Search for the cell housing the specified text and yield its [X, Y] center coordinate. 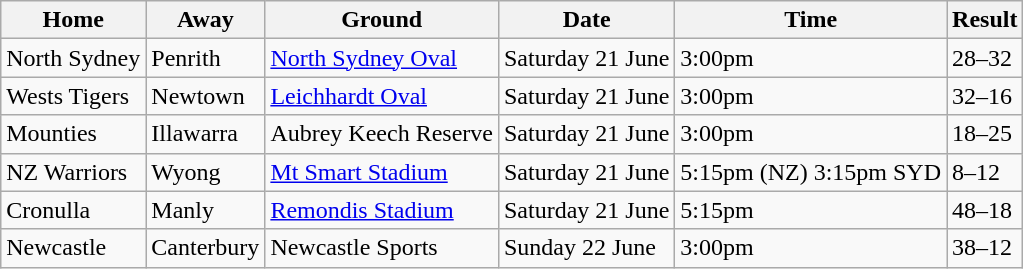
38–12 [985, 248]
48–18 [985, 210]
Ground [382, 20]
North Sydney Oval [382, 58]
Newcastle [74, 248]
Newcastle Sports [382, 248]
5:15pm [811, 210]
Time [811, 20]
Newtown [206, 96]
Leichhardt Oval [382, 96]
Mt Smart Stadium [382, 172]
Aubrey Keech Reserve [382, 134]
5:15pm (NZ) 3:15pm SYD [811, 172]
Date [586, 20]
8–12 [985, 172]
Penrith [206, 58]
North Sydney [74, 58]
Mounties [74, 134]
Remondis Stadium [382, 210]
NZ Warriors [74, 172]
32–16 [985, 96]
Wests Tigers [74, 96]
Canterbury [206, 248]
Away [206, 20]
18–25 [985, 134]
Illawarra [206, 134]
Manly [206, 210]
Sunday 22 June [586, 248]
Cronulla [74, 210]
Wyong [206, 172]
Home [74, 20]
28–32 [985, 58]
Result [985, 20]
